Capture the cell that displays the provided text and extract its (X, Y) central coordinate. 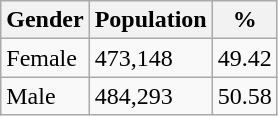
% (244, 20)
Female (45, 58)
Gender (45, 20)
Population (150, 20)
50.58 (244, 96)
473,148 (150, 58)
49.42 (244, 58)
484,293 (150, 96)
Male (45, 96)
